From the cell containing the given text, extract its center point as (X, Y) coordinate. 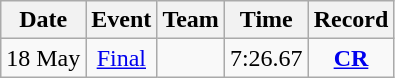
Team (191, 20)
CR (351, 58)
Time (266, 20)
Record (351, 20)
Event (122, 20)
18 May (44, 58)
Final (122, 58)
Date (44, 20)
7:26.67 (266, 58)
